Extract the (X, Y) coordinate from the center of the cell holding the provided text.  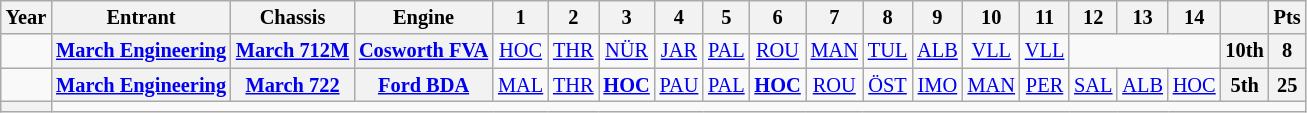
14 (1194, 17)
TUL (888, 51)
PAU (680, 85)
11 (1044, 17)
Entrant (141, 17)
4 (680, 17)
9 (937, 17)
10th (1245, 51)
1 (520, 17)
Ford BDA (424, 85)
Chassis (292, 17)
PER (1044, 85)
NÜR (626, 51)
5th (1245, 85)
ÖST (888, 85)
Engine (424, 17)
Pts (1288, 17)
6 (778, 17)
IMO (937, 85)
10 (992, 17)
March 712M (292, 51)
SAL (1093, 85)
12 (1093, 17)
3 (626, 17)
MAL (520, 85)
7 (834, 17)
5 (726, 17)
Cosworth FVA (424, 51)
March 722 (292, 85)
13 (1142, 17)
25 (1288, 85)
2 (573, 17)
Year (26, 17)
JAR (680, 51)
